Provide the [X, Y] coordinate of the cell's center where the given text is located.  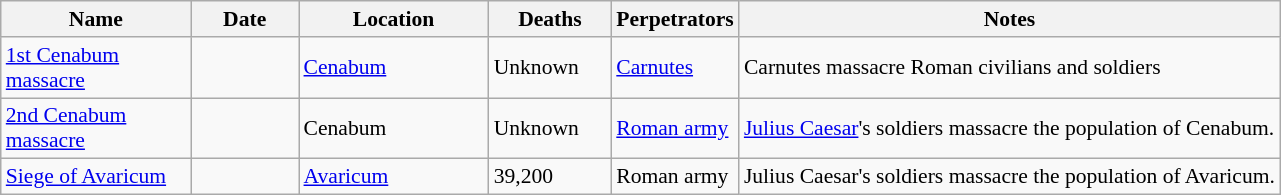
Name [96, 19]
Julius Caesar's soldiers massacre the population of Cenabum. [1010, 128]
Carnutes massacre Roman civilians and soldiers [1010, 68]
Perpetrators [675, 19]
Siege of Avaricum [96, 177]
Location [393, 19]
39,200 [550, 177]
Carnutes [675, 68]
2nd Cenabum massacre [96, 128]
Deaths [550, 19]
Julius Caesar's soldiers massacre the population of Avaricum. [1010, 177]
Avaricum [393, 177]
1st Cenabum massacre [96, 68]
Date [245, 19]
Notes [1010, 19]
